Identify which cell holds the provided text, then report its (x, y) central coordinate. 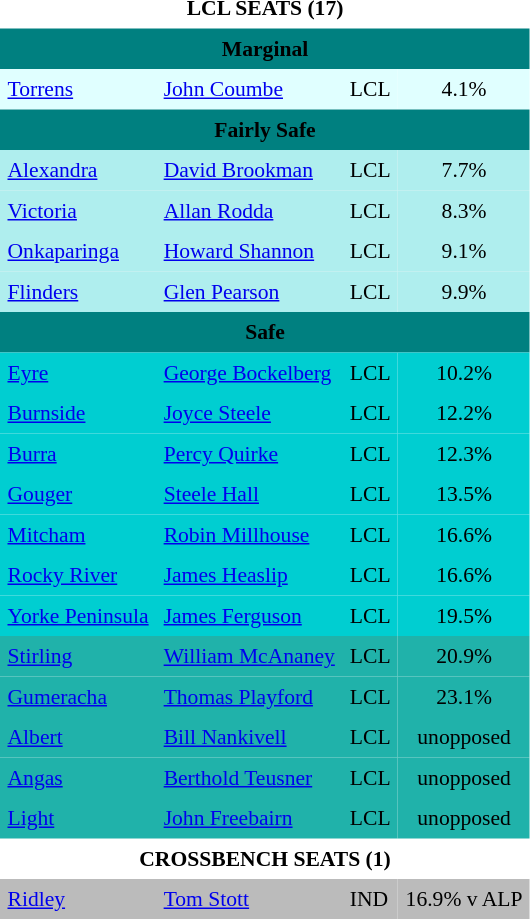
4.1% (464, 89)
Robin Millhouse (249, 534)
John Coumbe (249, 89)
James Ferguson (249, 615)
Percy Quirke (249, 453)
Stirling (78, 656)
David Brookman (249, 170)
7.7% (464, 170)
Fairly Safe (265, 129)
Allan Rodda (249, 210)
Eyre (78, 372)
23.1% (464, 696)
Rocky River (78, 575)
Light (78, 818)
8.3% (464, 210)
IND (370, 899)
Joyce Steele (249, 413)
12.2% (464, 413)
12.3% (464, 453)
10.2% (464, 372)
20.9% (464, 656)
Torrens (78, 89)
CROSSBENCH SEATS (1) (265, 858)
13.5% (464, 494)
Safe (265, 332)
Burra (78, 453)
Alexandra (78, 170)
Flinders (78, 291)
Ridley (78, 899)
Albert (78, 737)
James Heaslip (249, 575)
Tom Stott (249, 899)
Onkaparinga (78, 251)
Steele Hall (249, 494)
9.9% (464, 291)
Angas (78, 777)
Glen Pearson (249, 291)
John Freebairn (249, 818)
9.1% (464, 251)
Gumeracha (78, 696)
Victoria (78, 210)
Berthold Teusner (249, 777)
Burnside (78, 413)
William McAnaney (249, 656)
Gouger (78, 494)
Mitcham (78, 534)
Howard Shannon (249, 251)
Yorke Peninsula (78, 615)
Marginal (265, 48)
16.9% v ALP (464, 899)
19.5% (464, 615)
George Bockelberg (249, 372)
Bill Nankivell (249, 737)
Thomas Playford (249, 696)
